For the text-containing cell, return its midpoint in (x, y) coordinate format. 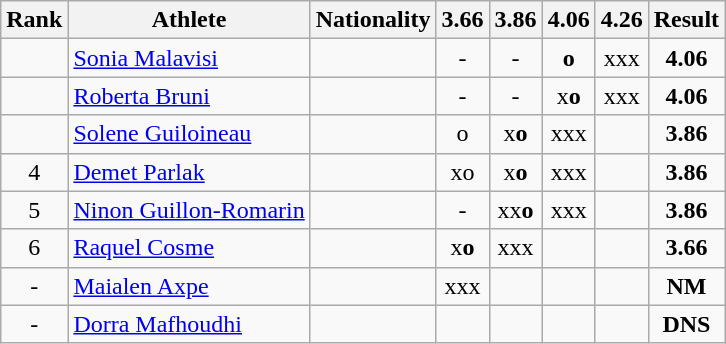
5 (34, 210)
Sonia Malavisi (189, 58)
6 (34, 248)
Athlete (189, 20)
4.26 (622, 20)
Maialen Axpe (189, 286)
Ninon Guillon-Romarin (189, 210)
NM (686, 286)
DNS (686, 324)
4 (34, 172)
xxo (516, 210)
Dorra Mafhoudhi (189, 324)
Rank (34, 20)
Result (686, 20)
Demet Parlak (189, 172)
Solene Guiloineau (189, 134)
Roberta Bruni (189, 96)
Raquel Cosme (189, 248)
Nationality (373, 20)
